For the text-containing cell, return its midpoint in [X, Y] coordinate format. 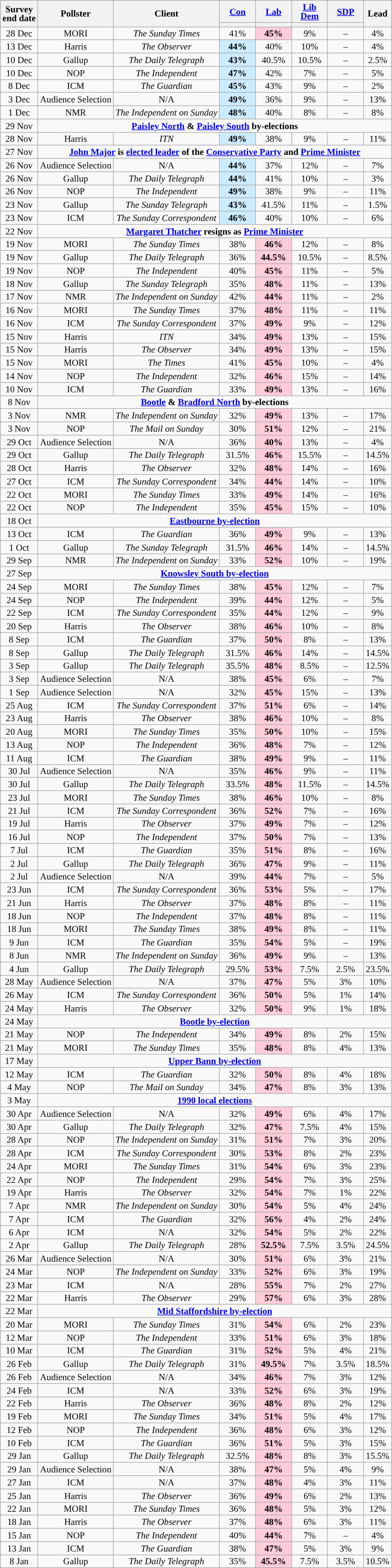
29 Sep [19, 560]
8 Jan [19, 1562]
15 Jan [19, 1535]
21 Jun [19, 903]
Surveyend date [19, 14]
23 Aug [19, 719]
1.5% [378, 205]
41.5% [273, 205]
11 Aug [19, 758]
18.5% [378, 1364]
Bootle & Bradford North by-elections [215, 402]
55% [273, 1285]
The Times [167, 363]
25 Aug [19, 705]
26 Mar [19, 1259]
24 Mar [19, 1271]
1 Oct [19, 547]
Bootle by-election [215, 1022]
27% [378, 1285]
27 Jan [19, 1482]
19 Jul [19, 824]
10 Nov [19, 389]
27 Nov [19, 152]
23 Mar [19, 1285]
8 Dec [19, 86]
22 Feb [19, 1403]
Lib Dem [310, 11]
10 Mar [19, 1351]
8 Jun [19, 956]
28 Oct [19, 468]
57% [273, 1298]
18 Jan [19, 1522]
Eastbourne by-election [215, 521]
19 Feb [19, 1417]
13 Dec [19, 47]
Lead [378, 14]
Pollster [75, 14]
32.5% [238, 1456]
23 Jul [19, 797]
24 Apr [19, 1166]
12.5% [378, 665]
2 Apr [19, 1245]
13 Oct [19, 534]
16 Jul [19, 837]
56% [273, 1219]
28 Dec [19, 33]
3 May [19, 1100]
29.5% [238, 968]
17 Nov [19, 297]
22 Apr [19, 1179]
Paisley North & Paisley South by-elections [215, 125]
1 Sep [19, 692]
45.5% [273, 1562]
23 Jun [19, 890]
20 Mar [19, 1325]
28 Nov [19, 139]
22 Jan [19, 1508]
Knowsley South by-election [215, 574]
13 Jan [19, 1548]
18 Nov [19, 284]
Margaret Thatcher resigns as Prime Minister [215, 231]
12 Feb [19, 1430]
6 Apr [19, 1232]
22 Nov [19, 231]
3 Dec [19, 99]
22 Sep [19, 613]
4 May [19, 1087]
17 May [19, 1061]
7 Jul [19, 850]
20 Aug [19, 731]
8 Nov [19, 402]
21 Jul [19, 811]
11.5% [310, 785]
4 Jun [19, 968]
35.5% [238, 665]
27 Oct [19, 482]
33.5% [238, 785]
27 Sep [19, 574]
12 May [19, 1074]
52.5% [273, 1245]
24.5% [378, 1245]
20% [378, 1140]
Client [167, 14]
25 Jan [19, 1496]
14 Nov [19, 376]
9 Jun [19, 942]
Upper Bann by-election [215, 1061]
Mid Staffordshire by-election [215, 1311]
12 Mar [19, 1337]
20 Sep [19, 626]
10 Feb [19, 1443]
44.5% [273, 257]
26 May [19, 995]
25% [378, 1179]
13 Aug [19, 745]
SDP [345, 11]
24 Feb [19, 1390]
Lab [273, 11]
1 Dec [19, 113]
Con [238, 11]
18 Oct [19, 521]
49.5% [273, 1364]
John Major is elected leader of the Conservative Party and Prime Minister [215, 152]
19 Apr [19, 1193]
40.5% [273, 60]
29 Nov [19, 125]
28 May [19, 982]
23.5% [378, 968]
1990 local elections [215, 1100]
